Find where the given text appears and provide that cell's center as (x, y) coordinate. 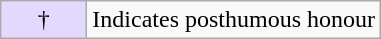
† (44, 20)
Indicates posthumous honour (234, 20)
